From the cell containing the given text, extract its center point as (x, y) coordinate. 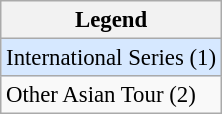
Legend (112, 20)
Other Asian Tour (2) (112, 95)
International Series (1) (112, 58)
